Scan for the cell matching the given text and deliver its [X, Y] coordinate at center. 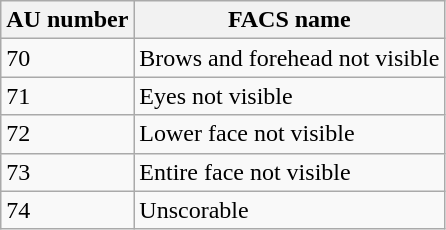
Lower face not visible [290, 134]
74 [68, 210]
AU number [68, 20]
71 [68, 96]
Brows and forehead not visible [290, 58]
73 [68, 172]
Entire face not visible [290, 172]
FACS name [290, 20]
72 [68, 134]
70 [68, 58]
Eyes not visible [290, 96]
Unscorable [290, 210]
